Detect which cell encompasses the target text, then output its (x, y) center coordinate. 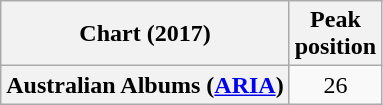
26 (335, 85)
Chart (2017) (145, 34)
Peak position (335, 34)
Australian Albums (ARIA) (145, 85)
